Find where the given text appears and provide that cell's center as (X, Y) coordinate. 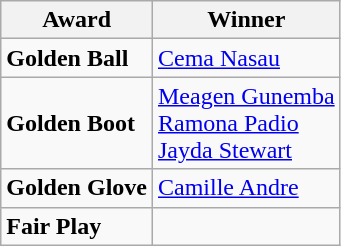
Golden Boot (77, 123)
Meagen Gunemba Ramona Padio Jayda Stewart (246, 123)
Fair Play (77, 226)
Award (77, 20)
Winner (246, 20)
Cema Nasau (246, 58)
Golden Glove (77, 188)
Golden Ball (77, 58)
Camille Andre (246, 188)
